Output the (X, Y) coordinate of the center of the cell containing the given text.  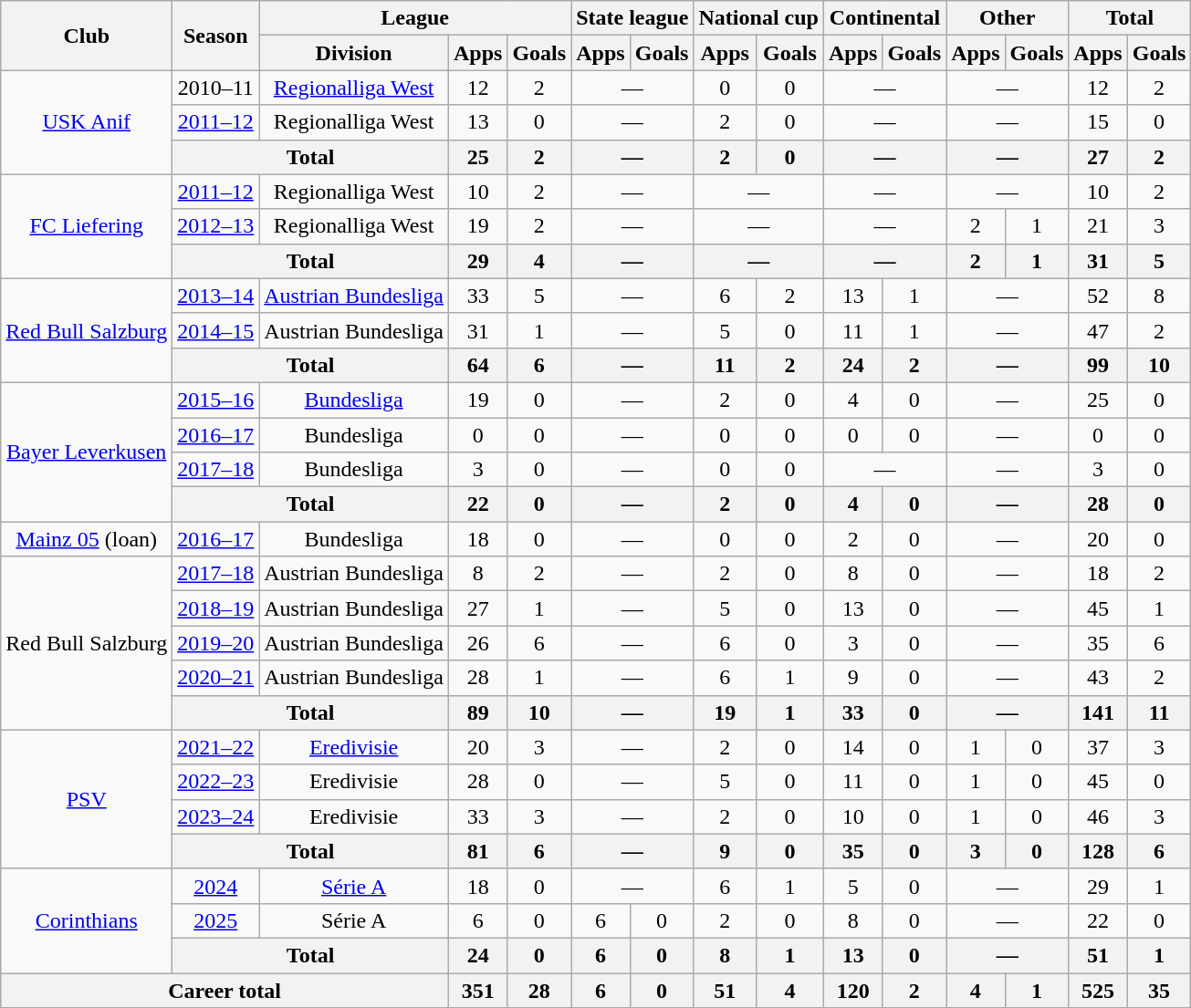
37 (1098, 747)
2023–24 (215, 816)
46 (1098, 816)
43 (1098, 678)
PSV (87, 799)
21 (1098, 226)
141 (1098, 712)
2019–20 (215, 643)
Corinthians (87, 920)
2021–22 (215, 747)
2024 (215, 886)
2012–13 (215, 226)
52 (1098, 296)
2010–11 (215, 88)
2013–14 (215, 296)
2018–19 (215, 608)
League (415, 18)
81 (477, 851)
14 (852, 747)
26 (477, 643)
47 (1098, 330)
2025 (215, 920)
99 (1098, 365)
Club (87, 36)
Division (354, 53)
15 (1098, 122)
Continental (884, 18)
2015–16 (215, 400)
FC Liefering (87, 226)
Other (1008, 18)
525 (1098, 990)
120 (852, 990)
64 (477, 365)
National cup (758, 18)
Season (215, 36)
2014–15 (215, 330)
2020–21 (215, 678)
Bayer Leverkusen (87, 452)
2022–23 (215, 782)
State league (632, 18)
Career total (225, 990)
89 (477, 712)
128 (1098, 851)
Mainz 05 (loan) (87, 539)
USK Anif (87, 122)
351 (477, 990)
